Capture the cell that displays the provided text and extract its [X, Y] central coordinate. 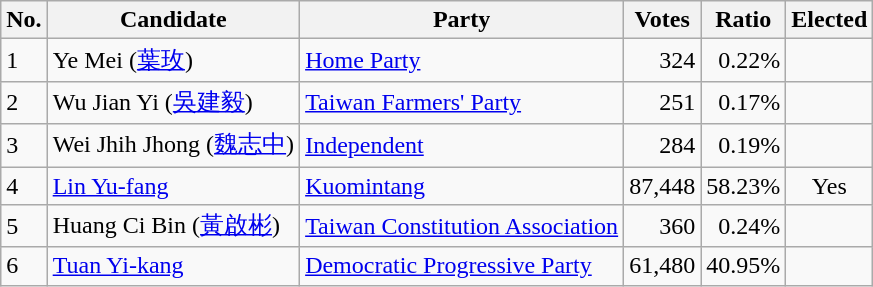
Yes [830, 185]
1 [24, 60]
0.17% [744, 102]
Kuomintang [462, 185]
Candidate [173, 20]
No. [24, 20]
Ye Mei (葉玫) [173, 60]
2 [24, 102]
Lin Yu-fang [173, 185]
5 [24, 226]
61,480 [662, 266]
Wei Jhih Jhong (魏志中) [173, 146]
0.22% [744, 60]
Wu Jian Yi (吳建毅) [173, 102]
Independent [462, 146]
Taiwan Constitution Association [462, 226]
360 [662, 226]
251 [662, 102]
0.24% [744, 226]
3 [24, 146]
324 [662, 60]
Party [462, 20]
40.95% [744, 266]
Elected [830, 20]
Taiwan Farmers' Party [462, 102]
284 [662, 146]
6 [24, 266]
Tuan Yi-kang [173, 266]
Votes [662, 20]
87,448 [662, 185]
Democratic Progressive Party [462, 266]
Huang Ci Bin (黃啟彬) [173, 226]
Ratio [744, 20]
0.19% [744, 146]
58.23% [744, 185]
Home Party [462, 60]
4 [24, 185]
